Capture the cell that displays the provided text and extract its [X, Y] central coordinate. 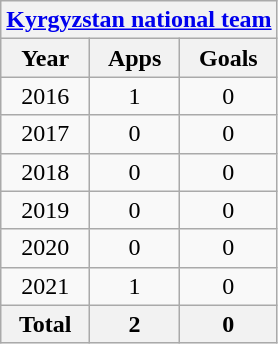
2020 [46, 248]
2 [135, 324]
2019 [46, 210]
2018 [46, 172]
Year [46, 58]
Kyrgyzstan national team [139, 20]
Apps [135, 58]
2016 [46, 96]
2021 [46, 286]
Goals [229, 58]
2017 [46, 134]
Total [46, 324]
